Return (x, y) of the center of cell containing provided text 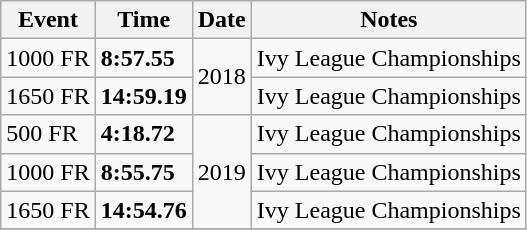
4:18.72 (144, 134)
500 FR (48, 134)
Date (222, 20)
Event (48, 20)
8:57.55 (144, 58)
Time (144, 20)
14:59.19 (144, 96)
8:55.75 (144, 172)
2019 (222, 172)
2018 (222, 77)
Notes (388, 20)
14:54.76 (144, 210)
